From the cell containing the given text, extract its center point as [X, Y] coordinate. 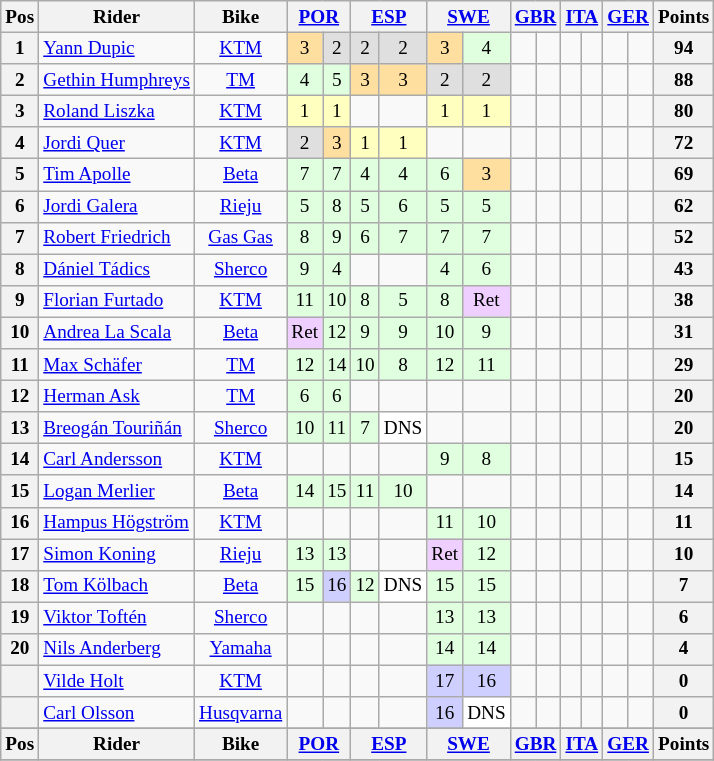
Gethin Humphreys [117, 80]
Hampus Högström [117, 523]
Max Schäfer [117, 365]
62 [684, 206]
72 [684, 143]
38 [684, 301]
Husqvarna [240, 713]
31 [684, 333]
Logan Merlier [117, 491]
Jordi Quer [117, 143]
Dániel Tádics [117, 270]
Gas Gas [240, 238]
Carl Andersson [117, 460]
43 [684, 270]
Carl Olsson [117, 713]
Jordi Galera [117, 206]
Viktor Toftén [117, 618]
18 [20, 586]
80 [684, 111]
Nils Anderberg [117, 649]
Yamaha [240, 649]
29 [684, 365]
Breogán Touriñán [117, 428]
Tom Kölbach [117, 586]
Robert Friedrich [117, 238]
Herman Ask [117, 396]
Andrea La Scala [117, 333]
88 [684, 80]
94 [684, 48]
Simon Koning [117, 554]
Florian Furtado [117, 301]
Yann Dupic [117, 48]
69 [684, 175]
19 [20, 618]
52 [684, 238]
Roland Liszka [117, 111]
Vilde Holt [117, 681]
Tim Apolle [117, 175]
